Locate the cell with the specified text and output its (x, y) center coordinate. 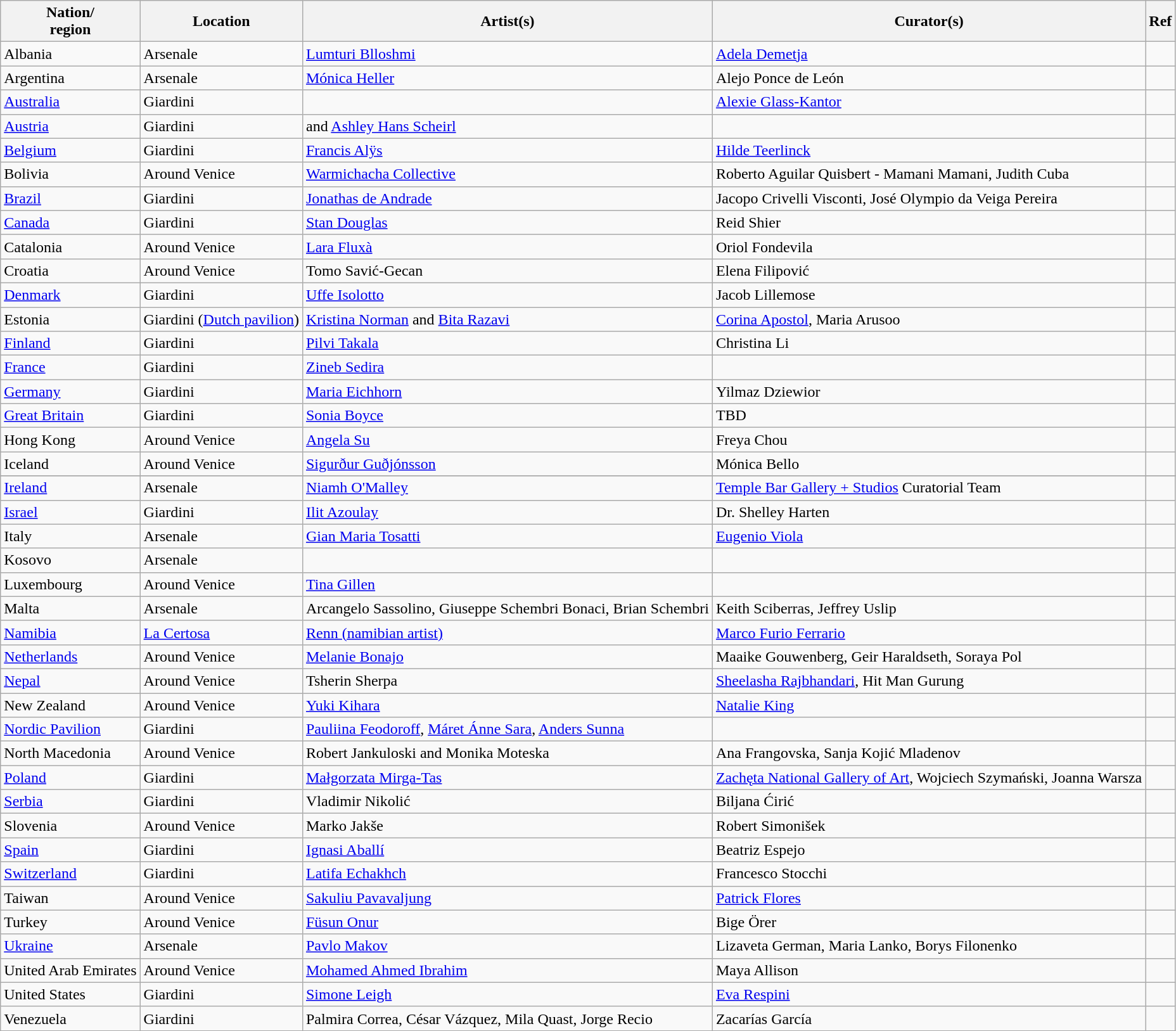
Zachęta National Gallery of Art, Wojciech Szymański, Joanna Warsza (929, 778)
Mohamed Ahmed Ibrahim (507, 970)
Hong Kong (70, 440)
Switzerland (70, 874)
Gian Maria Tosatti (507, 536)
Tina Gillen (507, 584)
Lizaveta German, Maria Lanko, Borys Filonenko (929, 946)
Warmichacha Collective (507, 174)
Eva Respini (929, 994)
Nepal (70, 681)
Patrick Flores (929, 898)
Ilit Azoulay (507, 512)
Zacarías García (929, 1018)
Mónica Heller (507, 78)
Marko Jakše (507, 826)
Taiwan (70, 898)
Simone Leigh (507, 994)
Robert Simonišek (929, 826)
Maria Eichhorn (507, 392)
Luxembourg (70, 584)
Christina Li (929, 343)
Denmark (70, 295)
Natalie King (929, 705)
Tomo Savić-Gecan (507, 271)
Yuki Kihara (507, 705)
Ana Frangovska, Sanja Kojić Mladenov (929, 753)
Ignasi Aballí (507, 850)
France (70, 368)
Pauliina Feodoroff, Máret Ánne Sara, Anders Sunna (507, 729)
Francesco Stocchi (929, 874)
Serbia (70, 802)
North Macedonia (70, 753)
Niamh O'Malley (507, 488)
Oriol Fondevila (929, 247)
Israel (70, 512)
Sigurður Guðjónsson (507, 464)
Austria (70, 126)
Maya Allison (929, 970)
Namibia (70, 632)
Tsherin Sherpa (507, 681)
Turkey (70, 922)
Uffe Isolotto (507, 295)
Malta (70, 608)
Jonathas de Andrade (507, 198)
Italy (70, 536)
Dr. Shelley Harten (929, 512)
Pavlo Makov (507, 946)
Canada (70, 222)
Jacob Lillemose (929, 295)
Bolivia (70, 174)
Catalonia (70, 247)
Latifa Echakhch (507, 874)
Biljana Ćirić (929, 802)
La Certosa (221, 632)
Melanie Bonajo (507, 656)
Ukraine (70, 946)
Argentina (70, 78)
Robert Jankuloski and Monika Moteska (507, 753)
Renn (namibian artist) (507, 632)
Pilvi Takala (507, 343)
Mónica Bello (929, 464)
Nation/region (70, 22)
Małgorzata Mirga-Tas (507, 778)
Palmira Correa, César Vázquez, Mila Quast, Jorge Recio (507, 1018)
Stan Douglas (507, 222)
Kosovo (70, 560)
Maaike Gouwenberg, Geir Haraldseth, Soraya Pol (929, 656)
Alejo Ponce de León (929, 78)
Belgium (70, 150)
Giardini (Dutch pavilion) (221, 319)
Ref (1161, 22)
Poland (70, 778)
Venezuela (70, 1018)
Iceland (70, 464)
Arcangelo Sassolino, Giuseppe Schembri Bonaci, Brian Schembri (507, 608)
Zineb Sedira (507, 368)
Angela Su (507, 440)
Australia (70, 102)
Finland (70, 343)
Sakuliu Pavavaljung (507, 898)
Location (221, 22)
Freya Chou (929, 440)
Slovenia (70, 826)
Vladimir Nikolić (507, 802)
Marco Furio Ferrario (929, 632)
Spain (70, 850)
Artist(s) (507, 22)
Alexie Glass-Kantor (929, 102)
Yilmaz Dziewior (929, 392)
and Ashley Hans Scheirl (507, 126)
Sheelasha Rajbhandari, Hit Man Gurung (929, 681)
Croatia (70, 271)
Lumturi Blloshmi (507, 54)
Germany (70, 392)
Bige Örer (929, 922)
Temple Bar Gallery + Studios Curatorial Team (929, 488)
Beatriz Espejo (929, 850)
New Zealand (70, 705)
Füsun Onur (507, 922)
Reid Shier (929, 222)
Roberto Aguilar Quisbert - Mamani Mamani, Judith Cuba (929, 174)
Keith Sciberras, Jeffrey Uslip (929, 608)
Adela Demetja (929, 54)
TBD (929, 416)
Eugenio Viola (929, 536)
Hilde Teerlinck (929, 150)
Estonia (70, 319)
Sonia Boyce (507, 416)
Great Britain (70, 416)
United Arab Emirates (70, 970)
Jacopo Crivelli Visconti, José Olympio da Veiga Pereira (929, 198)
Corina Apostol, Maria Arusoo (929, 319)
Lara Fluxà (507, 247)
Kristina Norman and Bita Razavi (507, 319)
Elena Filipović (929, 271)
Curator(s) (929, 22)
Ireland (70, 488)
Netherlands (70, 656)
Brazil (70, 198)
Albania (70, 54)
Francis Alÿs (507, 150)
United States (70, 994)
Nordic Pavilion (70, 729)
